For the text-containing cell, return its midpoint in (x, y) coordinate format. 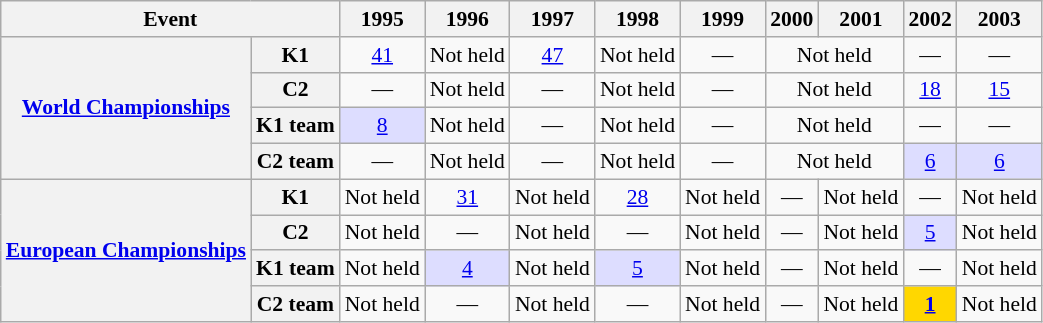
31 (468, 197)
2003 (1000, 19)
4 (468, 269)
1995 (382, 19)
41 (382, 55)
2000 (792, 19)
2001 (860, 19)
World Championships (126, 108)
28 (638, 197)
1998 (638, 19)
European Championships (126, 250)
8 (382, 126)
1996 (468, 19)
18 (930, 90)
2002 (930, 19)
47 (552, 55)
Event (170, 19)
1999 (722, 19)
1997 (552, 19)
15 (1000, 90)
1 (930, 304)
